Detect which cell encompasses the target text, then output its (x, y) center coordinate. 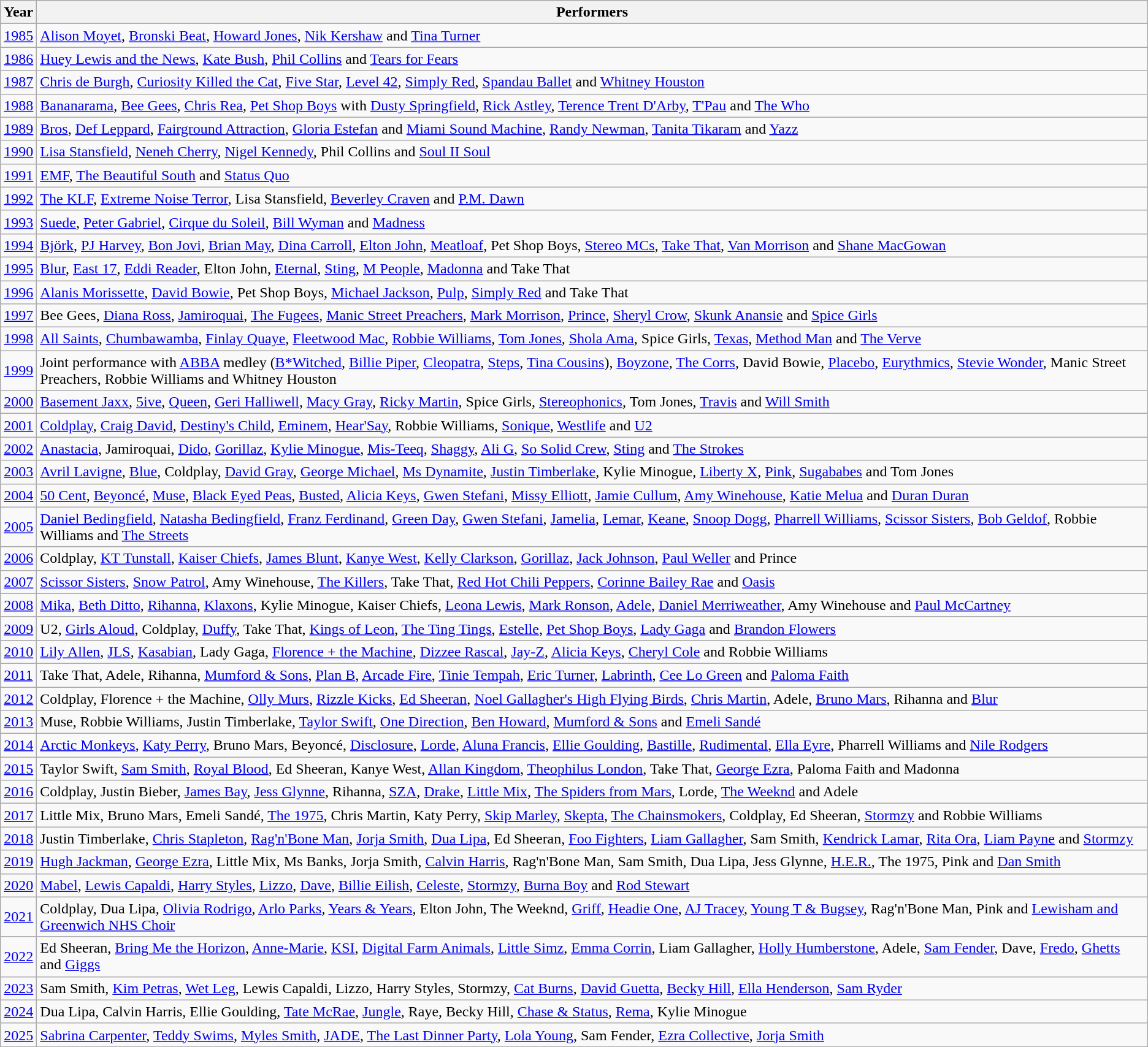
Suede, Peter Gabriel, Cirque du Soleil, Bill Wyman and Madness (592, 222)
1987 (18, 82)
1999 (18, 370)
2003 (18, 472)
Alanis Morissette, David Bowie, Pet Shop Boys, Michael Jackson, Pulp, Simply Red and Take That (592, 292)
2023 (18, 988)
Blur, East 17, Eddi Reader, Elton John, Eternal, Sting, M People, Madonna and Take That (592, 268)
2012 (18, 698)
2024 (18, 1011)
2016 (18, 792)
1993 (18, 222)
Björk, PJ Harvey, Bon Jovi, Brian May, Dina Carroll, Elton John, Meatloaf, Pet Shop Boys, Stereo MCs, Take That, Van Morrison and Shane MacGowan (592, 245)
2021 (18, 917)
Year (18, 12)
2020 (18, 885)
2025 (18, 1035)
Huey Lewis and the News, Kate Bush, Phil Collins and Tears for Fears (592, 59)
Bee Gees, Diana Ross, Jamiroquai, The Fugees, Manic Street Preachers, Mark Morrison, Prince, Sheryl Crow, Skunk Anansie and Spice Girls (592, 316)
U2, Girls Aloud, Coldplay, Duffy, Take That, Kings of Leon, The Ting Tings, Estelle, Pet Shop Boys, Lady Gaga and Brandon Flowers (592, 628)
2006 (18, 558)
1998 (18, 339)
1989 (18, 129)
2000 (18, 402)
2019 (18, 862)
1988 (18, 105)
EMF, The Beautiful South and Status Quo (592, 175)
50 Cent, Beyoncé, Muse, Black Eyed Peas, Busted, Alicia Keys, Gwen Stefani, Missy Elliott, Jamie Cullum, Amy Winehouse, Katie Melua and Duran Duran (592, 495)
1992 (18, 199)
Taylor Swift, Sam Smith, Royal Blood, Ed Sheeran, Kanye West, Allan Kingdom, Theophilus London, Take That, George Ezra, Paloma Faith and Madonna (592, 769)
2007 (18, 582)
2011 (18, 675)
2004 (18, 495)
2017 (18, 815)
Lily Allen, JLS, Kasabian, Lady Gaga, Florence + the Machine, Dizzee Rascal, Jay-Z, Alicia Keys, Cheryl Cole and Robbie Williams (592, 652)
Muse, Robbie Williams, Justin Timberlake, Taylor Swift, One Direction, Ben Howard, Mumford & Sons and Emeli Sandé (592, 722)
1997 (18, 316)
Sam Smith, Kim Petras, Wet Leg, Lewis Capaldi, Lizzo, Harry Styles, Stormzy, Cat Burns, David Guetta, Becky Hill, Ella Henderson, Sam Ryder (592, 988)
Bros, Def Leppard, Fairground Attraction, Gloria Estefan and Miami Sound Machine, Randy Newman, Tanita Tikaram and Yazz (592, 129)
Bananarama, Bee Gees, Chris Rea, Pet Shop Boys with Dusty Springfield, Rick Astley, Terence Trent D'Arby, T'Pau and The Who (592, 105)
2002 (18, 449)
Coldplay, KT Tunstall, Kaiser Chiefs, James Blunt, Kanye West, Kelly Clarkson, Gorillaz, Jack Johnson, Paul Weller and Prince (592, 558)
1995 (18, 268)
2014 (18, 745)
2009 (18, 628)
Performers (592, 12)
1991 (18, 175)
2022 (18, 956)
Take That, Adele, Rihanna, Mumford & Sons, Plan B, Arcade Fire, Tinie Tempah, Eric Turner, Labrinth, Cee Lo Green and Paloma Faith (592, 675)
Alison Moyet, Bronski Beat, Howard Jones, Nik Kershaw and Tina Turner (592, 36)
1986 (18, 59)
All Saints, Chumbawamba, Finlay Quaye, Fleetwood Mac, Robbie Williams, Tom Jones, Shola Ama, Spice Girls, Texas, Method Man and The Verve (592, 339)
Basement Jaxx, 5ive, Queen, Geri Halliwell, Macy Gray, Ricky Martin, Spice Girls, Stereophonics, Tom Jones, Travis and Will Smith (592, 402)
Anastacia, Jamiroquai, Dido, Gorillaz, Kylie Minogue, Mis-Teeq, Shaggy, Ali G, So Solid Crew, Sting and The Strokes (592, 449)
2005 (18, 527)
Chris de Burgh, Curiosity Killed the Cat, Five Star, Level 42, Simply Red, Spandau Ballet and Whitney Houston (592, 82)
1996 (18, 292)
Lisa Stansfield, Neneh Cherry, Nigel Kennedy, Phil Collins and Soul II Soul (592, 152)
The KLF, Extreme Noise Terror, Lisa Stansfield, Beverley Craven and P.M. Dawn (592, 199)
1985 (18, 36)
2010 (18, 652)
Coldplay, Justin Bieber, James Bay, Jess Glynne, Rihanna, SZA, Drake, Little Mix, The Spiders from Mars, Lorde, The Weeknd and Adele (592, 792)
Avril Lavigne, Blue, Coldplay, David Gray, George Michael, Ms Dynamite, Justin Timberlake, Kylie Minogue, Liberty X, Pink, Sugababes and Tom Jones (592, 472)
Sabrina Carpenter, Teddy Swims, Myles Smith, JADE, The Last Dinner Party, Lola Young, Sam Fender, Ezra Collective, Jorja Smith (592, 1035)
2001 (18, 425)
Scissor Sisters, Snow Patrol, Amy Winehouse, The Killers, Take That, Red Hot Chili Peppers, Corinne Bailey Rae and Oasis (592, 582)
Coldplay, Craig David, Destiny's Child, Eminem, Hear'Say, Robbie Williams, Sonique, Westlife and U2 (592, 425)
2008 (18, 605)
1994 (18, 245)
Dua Lipa, Calvin Harris, Ellie Goulding, Tate McRae, Jungle, Raye, Becky Hill, Chase & Status, Rema, Kylie Minogue (592, 1011)
1990 (18, 152)
2015 (18, 769)
2018 (18, 839)
Mabel, Lewis Capaldi, Harry Styles, Lizzo, Dave, Billie Eilish, Celeste, Stormzy, Burna Boy and Rod Stewart (592, 885)
2013 (18, 722)
